For the text-containing cell, return its midpoint in [X, Y] coordinate format. 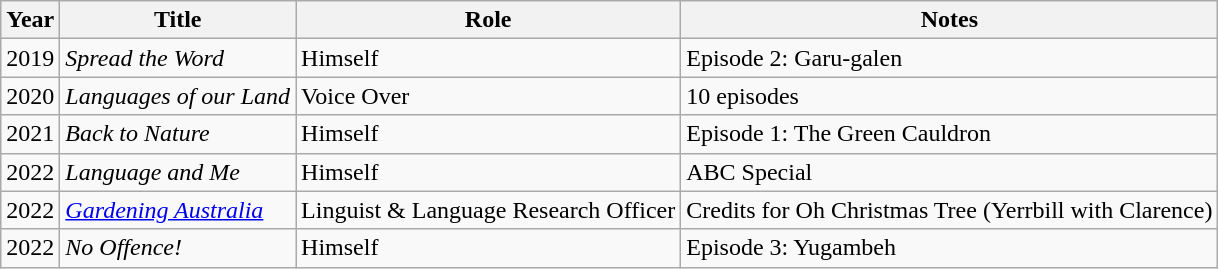
Episode 2: Garu-galen [950, 58]
No Offence! [178, 248]
Voice Over [488, 96]
Linguist & Language Research Officer [488, 210]
Back to Nature [178, 134]
Year [30, 20]
Gardening Australia [178, 210]
10 episodes [950, 96]
Title [178, 20]
Role [488, 20]
2020 [30, 96]
Languages of our Land [178, 96]
Episode 3: Yugambeh [950, 248]
Spread the Word [178, 58]
ABC Special [950, 172]
Notes [950, 20]
Credits for Oh Christmas Tree (Yerrbill with Clarence) [950, 210]
2019 [30, 58]
Episode 1: The Green Cauldron [950, 134]
2021 [30, 134]
Language and Me [178, 172]
